Output the [x, y] coordinate of the center of the cell containing the given text.  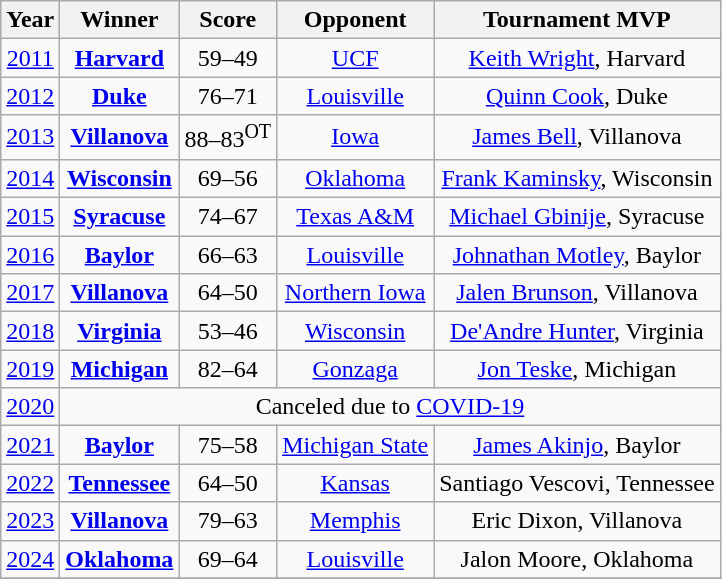
Tennessee [120, 483]
2013 [30, 138]
75–58 [228, 445]
Keith Wright, Harvard [577, 58]
Michigan State [356, 445]
59–49 [228, 58]
Jalen Brunson, Villanova [577, 293]
Year [30, 20]
79–63 [228, 521]
Harvard [120, 58]
De'Andre Hunter, Virginia [577, 331]
Santiago Vescovi, Tennessee [577, 483]
Iowa [356, 138]
Northern Iowa [356, 293]
82–64 [228, 369]
2019 [30, 369]
UCF [356, 58]
Texas A&M [356, 217]
53–46 [228, 331]
76–71 [228, 96]
Canceled due to COVID-19 [390, 407]
2011 [30, 58]
2020 [30, 407]
2014 [30, 178]
Memphis [356, 521]
2024 [30, 559]
88–83OT [228, 138]
Syracuse [120, 217]
James Akinjo, Baylor [577, 445]
Gonzaga [356, 369]
2015 [30, 217]
Jon Teske, Michigan [577, 369]
2017 [30, 293]
Michael Gbinije, Syracuse [577, 217]
Michigan [120, 369]
Eric Dixon, Villanova [577, 521]
Jalon Moore, Oklahoma [577, 559]
74–67 [228, 217]
Quinn Cook, Duke [577, 96]
Johnathan Motley, Baylor [577, 255]
69–64 [228, 559]
2012 [30, 96]
2022 [30, 483]
Score [228, 20]
2023 [30, 521]
Tournament MVP [577, 20]
Opponent [356, 20]
2016 [30, 255]
Duke [120, 96]
69–56 [228, 178]
Winner [120, 20]
Virginia [120, 331]
2021 [30, 445]
Frank Kaminsky, Wisconsin [577, 178]
Kansas [356, 483]
James Bell, Villanova [577, 138]
2018 [30, 331]
66–63 [228, 255]
